Return the (x, y) coordinate for the center point of the cell that contains the specified text.  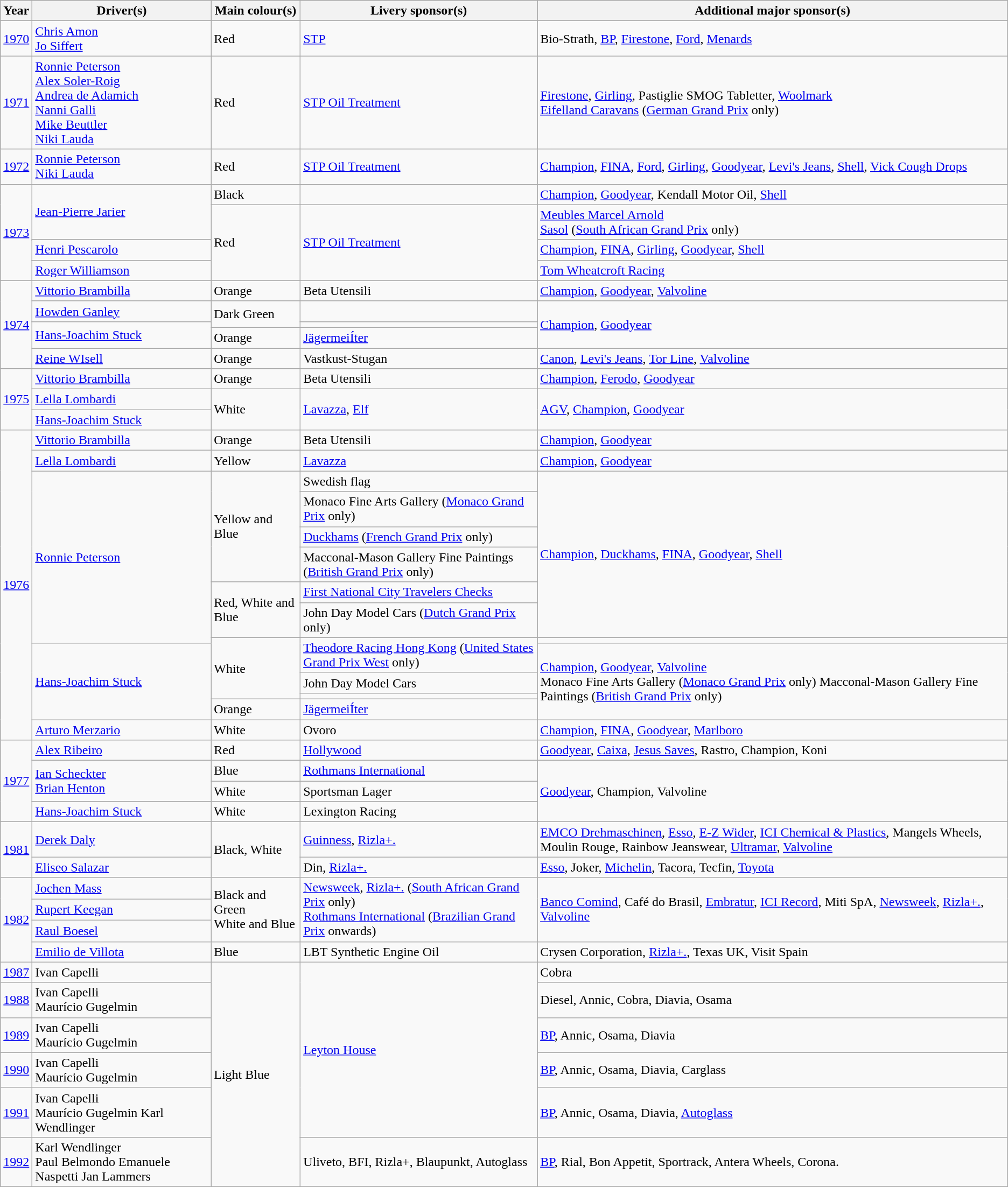
EMCO Drehmaschinen, Esso, E-Z Wider, ICI Chemical & Plastics, Mangels Wheels, Moulin Rouge, Rainbow Jeanswear, Ultramar, Valvoline (773, 840)
Crysen Corporation, Rizla+., Texas UK, Visit Spain (773, 952)
1987 (16, 972)
Hollywood (419, 750)
Howden Ganley (122, 311)
Derek Daly (122, 840)
Black (256, 194)
Chris AmonJo Siffert (122, 39)
Rothmans International (419, 771)
Lexington Racing (419, 812)
Swedish flag (419, 481)
BP, Annic, Osama, Diavia (773, 1035)
Champion, FINA, Girling, Goodyear, Shell (773, 250)
1988 (16, 1000)
BP, Annic, Osama, Diavia, Carglass (773, 1070)
John Day Model Cars (419, 683)
1973 (16, 233)
Champion, FINA, Goodyear, Marlboro (773, 729)
Yellow (256, 461)
Champion, Duckhams, FINA, Goodyear, Shell (773, 554)
Diesel, Annic, Cobra, Diavia, Osama (773, 1000)
Jochen Mass (122, 888)
Jean-Pierre Jarier (122, 212)
Eliseo Salazar (122, 867)
1970 (16, 39)
1977 (16, 781)
Dark Green (256, 314)
1976 (16, 585)
AGV, Champion, Goodyear (773, 410)
1982 (16, 919)
Theodore Racing Hong Kong (United States Grand Prix West only) (419, 655)
1992 (16, 1162)
Banco Comind, Café do Brasil, Embratur, ICI Record, Miti SpA, Newsweek, Rizla+., Valvoline (773, 910)
Champion, Goodyear, Kendall Motor Oil, Shell (773, 194)
Goodyear, Champion, Valvoline (773, 791)
STP (419, 39)
Macconal-Mason Gallery Fine Paintings (British Grand Prix only) (419, 564)
Guinness, Rizla+. (419, 840)
Main colour(s) (256, 11)
1971 (16, 102)
Tom Wheatcroft Racing (773, 270)
Duckhams (French Grand Prix only) (419, 537)
Esso, Joker, Michelin, Tacora, Tecfin, Toyota (773, 867)
Reine WIsell (122, 358)
Ivan CapelliMaurício Gugelmin Karl Wendlinger (122, 1112)
Lavazza, Elf (419, 410)
1991 (16, 1112)
Champion, Ferodo, Goodyear (773, 379)
Light Blue (256, 1074)
1975 (16, 399)
Canon, Levi's Jeans, Tor Line, Valvoline (773, 358)
Din, Rizla+. (419, 867)
Uliveto, BFI, Rizla+, Blaupunkt, Autoglass (419, 1162)
Champion, Goodyear, Valvoline (773, 291)
Ronnie Peterson (122, 557)
Additional major sponsor(s) (773, 11)
Arturo Merzario (122, 729)
Ovoro (419, 729)
Newsweek, Rizla+. (South African Grand Prix only)Rothmans International (Brazilian Grand Prix onwards) (419, 910)
1981 (16, 849)
Ronnie PetersonNiki Lauda (122, 167)
Leyton House (419, 1050)
Ian ScheckterBrian Henton (122, 781)
Emilio de Villota (122, 952)
Roger Williamson (122, 270)
Driver(s) (122, 11)
Ronnie PetersonAlex Soler-RoigAndrea de AdamichNanni GalliMike BeuttlerNiki Lauda (122, 102)
Red, White and Blue (256, 609)
Meubles Marcel ArnoldSasol (South African Grand Prix only) (773, 222)
1989 (16, 1035)
Firestone, Girling, Pastiglie SMOG Tabletter, WoolmarkEifelland Caravans (German Grand Prix only) (773, 102)
Raul Boesel (122, 931)
Goodyear, Caixa, Jesus Saves, Rastro, Champion, Koni (773, 750)
Rupert Keegan (122, 910)
Monaco Fine Arts Gallery (Monaco Grand Prix only) (419, 509)
BP, Annic, Osama, Diavia, Autoglass (773, 1112)
Ivan Capelli (122, 972)
1972 (16, 167)
Henri Pescarolo (122, 250)
Year (16, 11)
Black, White (256, 849)
Sportsman Lager (419, 791)
1974 (16, 324)
Yellow and Blue (256, 526)
BP, Rial, Bon Appetit, Sportrack, Antera Wheels, Corona. (773, 1162)
1990 (16, 1070)
LBT Synthetic Engine Oil (419, 952)
Black and GreenWhite and Blue (256, 910)
Bio-Strath, BP, Firestone, Ford, Menards (773, 39)
Livery sponsor(s) (419, 11)
Champion, Goodyear, ValvolineMonaco Fine Arts Gallery (Monaco Grand Prix only) Macconal-Mason Gallery Fine Paintings (British Grand Prix only) (773, 682)
Lavazza (419, 461)
Vastkust-Stugan (419, 358)
Karl WendlingerPaul Belmondo Emanuele Naspetti Jan Lammers (122, 1162)
Alex Ribeiro (122, 750)
Cobra (773, 972)
Champion, FINA, Ford, Girling, Goodyear, Levi's Jeans, Shell, Vick Cough Drops (773, 167)
John Day Model Cars (Dutch Grand Prix only) (419, 620)
First National City Travelers Checks (419, 592)
